Locate the cell with the specified text and output its (X, Y) center coordinate. 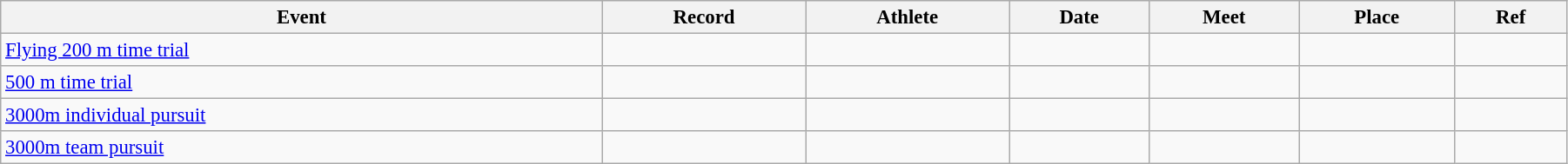
Event (301, 17)
500 m time trial (301, 82)
3000m team pursuit (301, 148)
Ref (1511, 17)
Flying 200 m time trial (301, 50)
3000m individual pursuit (301, 115)
Meet (1224, 17)
Date (1079, 17)
Record (704, 17)
Athlete (908, 17)
Place (1377, 17)
